Output the [X, Y] coordinate of the center of the cell containing the given text.  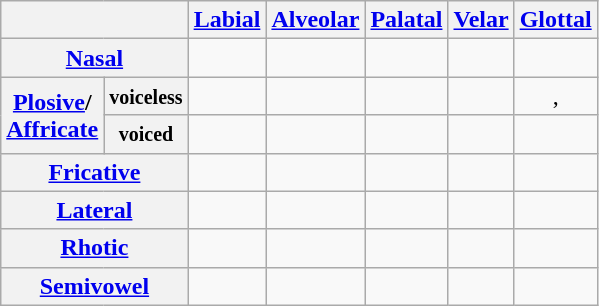
Plosive/Affricate [52, 115]
voiceless [146, 96]
Palatal [406, 20]
Lateral [94, 210]
Rhotic [94, 248]
, [556, 96]
Glottal [556, 20]
Velar [481, 20]
Fricative [94, 172]
Semivowel [94, 286]
voiced [146, 134]
Alveolar [316, 20]
Nasal [94, 58]
Labial [227, 20]
